Return (X, Y) of the center of cell containing provided text 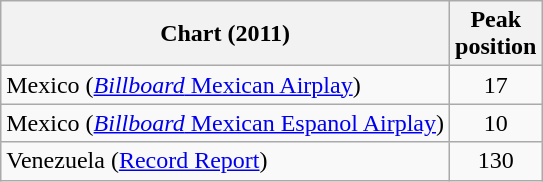
Mexico (Billboard Mexican Espanol Airplay) (226, 123)
Venezuela (Record Report) (226, 161)
10 (496, 123)
17 (496, 85)
130 (496, 161)
Chart (2011) (226, 34)
Mexico (Billboard Mexican Airplay) (226, 85)
Peakposition (496, 34)
